Capture the cell that displays the provided text and extract its (X, Y) central coordinate. 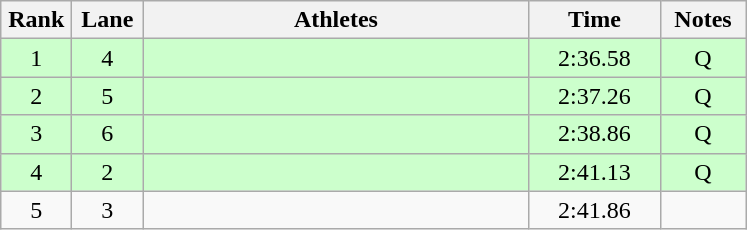
2:36.58 (594, 58)
1 (36, 58)
Athletes (336, 20)
2:41.13 (594, 172)
6 (108, 134)
Notes (703, 20)
2:38.86 (594, 134)
Lane (108, 20)
2:41.86 (594, 210)
Time (594, 20)
Rank (36, 20)
2:37.26 (594, 96)
